Determine the (X, Y) coordinate at the center of the cell enclosing the given text.  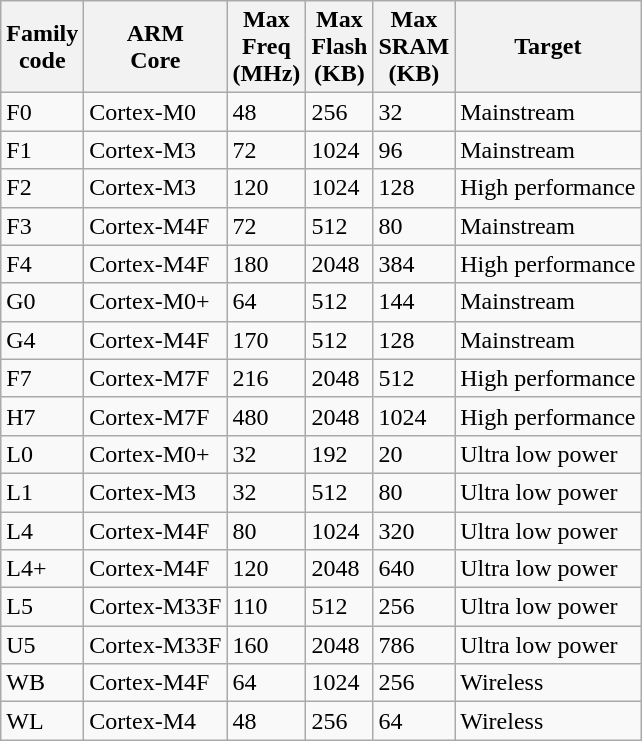
F1 (42, 150)
L1 (42, 492)
H7 (42, 416)
Cortex-M4 (156, 721)
L5 (42, 607)
G0 (42, 302)
MaxFlash(KB) (340, 47)
216 (266, 378)
320 (414, 531)
170 (266, 340)
MaxFreq(MHz) (266, 47)
L4+ (42, 569)
F7 (42, 378)
96 (414, 150)
L0 (42, 454)
MaxSRAM(KB) (414, 47)
F3 (42, 226)
640 (414, 569)
160 (266, 645)
L4 (42, 531)
WL (42, 721)
F0 (42, 112)
20 (414, 454)
Familycode (42, 47)
Target (548, 47)
F2 (42, 188)
144 (414, 302)
WB (42, 683)
U5 (42, 645)
192 (340, 454)
110 (266, 607)
G4 (42, 340)
180 (266, 264)
480 (266, 416)
384 (414, 264)
Cortex-M0 (156, 112)
ARMCore (156, 47)
786 (414, 645)
F4 (42, 264)
